Find where the given text appears and provide that cell's center as [x, y] coordinate. 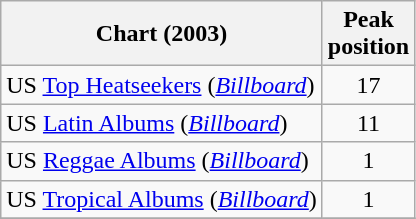
US Latin Albums (Billboard) [162, 123]
US Tropical Albums (Billboard) [162, 199]
Peakposition [368, 34]
17 [368, 85]
11 [368, 123]
Chart (2003) [162, 34]
US Reggae Albums (Billboard) [162, 161]
US Top Heatseekers (Billboard) [162, 85]
